From the cell containing the given text, extract its center point as [x, y] coordinate. 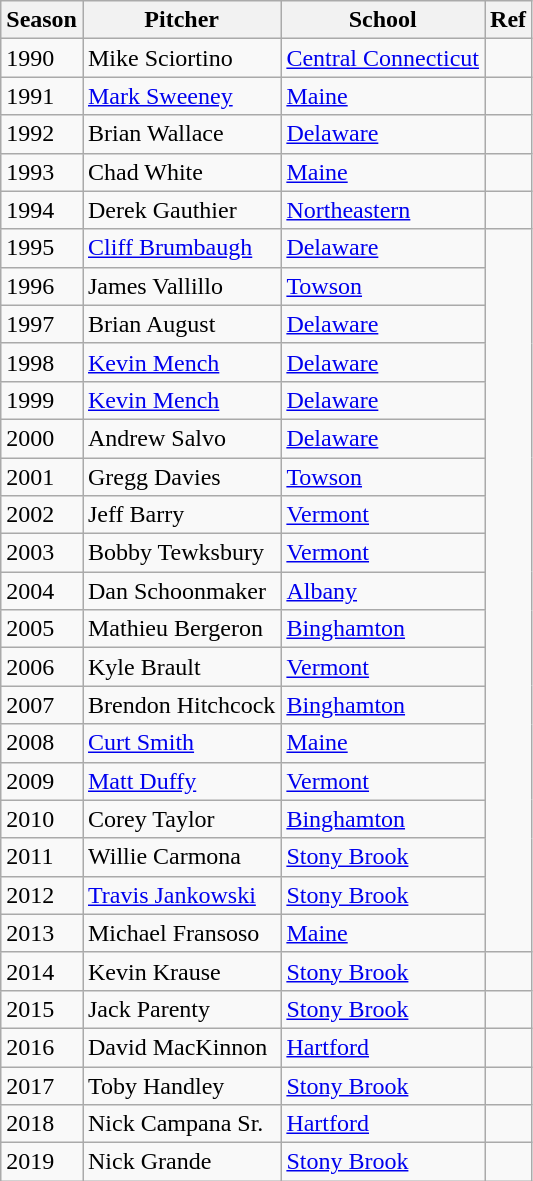
Northeastern [383, 210]
1998 [42, 362]
Nick Campana Sr. [181, 1124]
Michael Fransoso [181, 933]
2007 [42, 705]
School [383, 20]
1992 [42, 134]
1995 [42, 248]
Corey Taylor [181, 819]
2001 [42, 477]
Brendon Hitchcock [181, 705]
Jack Parenty [181, 1009]
1996 [42, 286]
James Vallillo [181, 286]
2013 [42, 933]
2004 [42, 591]
2006 [42, 667]
2017 [42, 1085]
Willie Carmona [181, 857]
1990 [42, 58]
2003 [42, 553]
Toby Handley [181, 1085]
Mark Sweeney [181, 96]
Central Connecticut [383, 58]
2008 [42, 743]
Cliff Brumbaugh [181, 248]
2018 [42, 1124]
2005 [42, 629]
Season [42, 20]
Gregg Davies [181, 477]
Ref [508, 20]
1999 [42, 400]
Jeff Barry [181, 515]
2009 [42, 781]
Brian August [181, 324]
David MacKinnon [181, 1047]
2015 [42, 1009]
Chad White [181, 172]
1993 [42, 172]
Brian Wallace [181, 134]
2002 [42, 515]
2016 [42, 1047]
2019 [42, 1162]
2010 [42, 819]
Derek Gauthier [181, 210]
2011 [42, 857]
2014 [42, 971]
2000 [42, 438]
Nick Grande [181, 1162]
Travis Jankowski [181, 895]
2012 [42, 895]
Mike Sciortino [181, 58]
Dan Schoonmaker [181, 591]
Andrew Salvo [181, 438]
Curt Smith [181, 743]
1991 [42, 96]
Kevin Krause [181, 971]
1994 [42, 210]
Bobby Tewksbury [181, 553]
Matt Duffy [181, 781]
Kyle Brault [181, 667]
Pitcher [181, 20]
Albany [383, 591]
1997 [42, 324]
Mathieu Bergeron [181, 629]
